Determine the [x, y] coordinate at the center of the cell enclosing the given text.  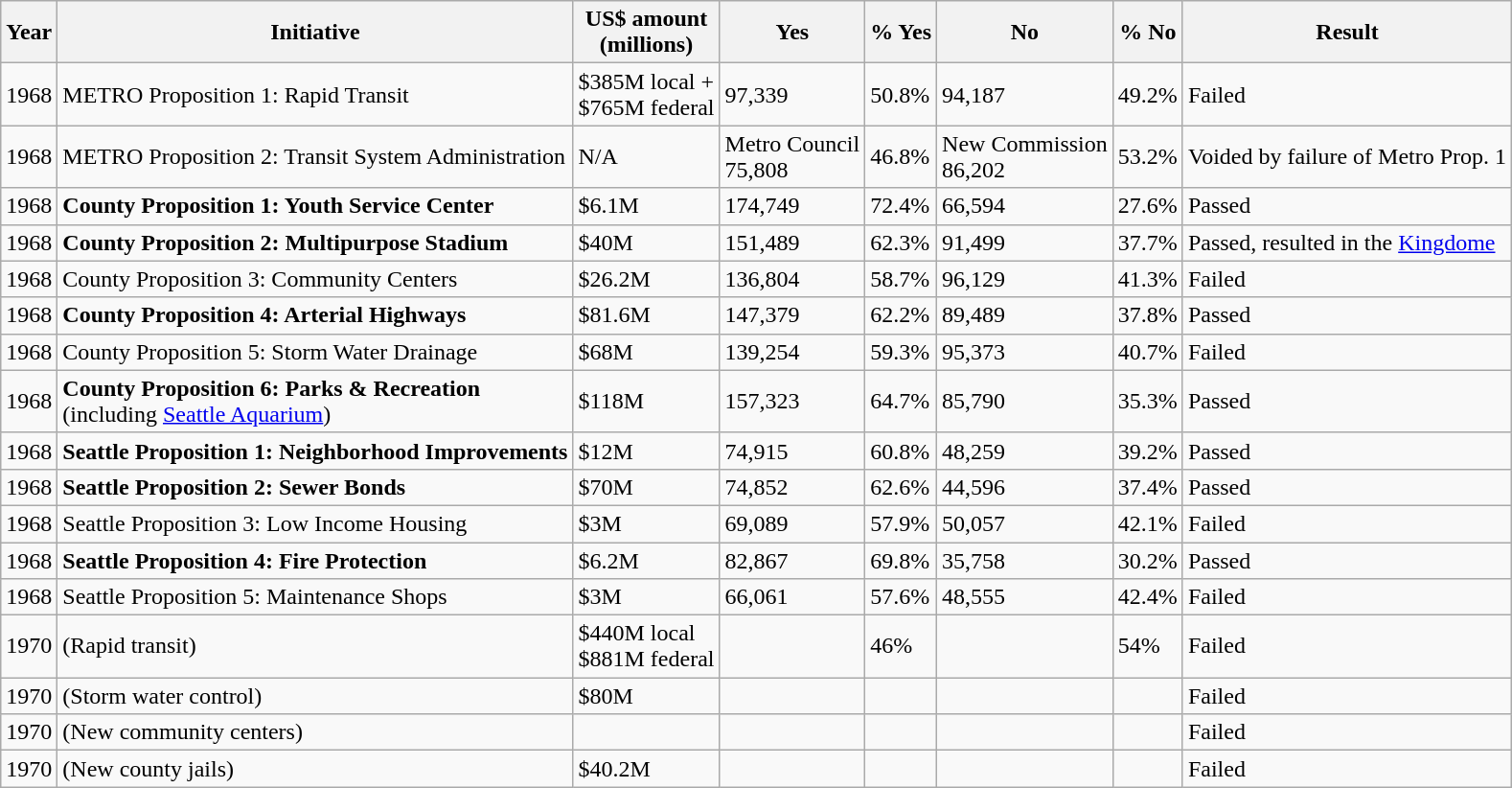
County Proposition 4: Arterial Highways [315, 315]
64.7% [901, 401]
New Commission86,202 [1025, 157]
METRO Proposition 2: Transit System Administration [315, 157]
Yes [792, 33]
% Yes [901, 33]
60.8% [901, 451]
$118M [646, 401]
44,596 [1025, 487]
151,489 [792, 243]
Year [29, 33]
$385M local +$765M federal [646, 94]
62.6% [901, 487]
48,555 [1025, 597]
50.8% [901, 94]
40.7% [1148, 352]
County Proposition 1: Youth Service Center [315, 206]
72.4% [901, 206]
96,129 [1025, 279]
42.4% [1148, 597]
62.3% [901, 243]
County Proposition 3: Community Centers [315, 279]
US$ amount(millions) [646, 33]
95,373 [1025, 352]
$6.2M [646, 561]
N/A [646, 157]
METRO Proposition 1: Rapid Transit [315, 94]
Seattle Proposition 2: Sewer Bonds [315, 487]
58.7% [901, 279]
(Storm water control) [315, 696]
Initiative [315, 33]
27.6% [1148, 206]
50,057 [1025, 523]
66,061 [792, 597]
$70M [646, 487]
County Proposition 6: Parks & Recreation(including Seattle Aquarium) [315, 401]
$80M [646, 696]
(New county jails) [315, 769]
74,852 [792, 487]
54% [1148, 646]
$40M [646, 243]
59.3% [901, 352]
Seattle Proposition 5: Maintenance Shops [315, 597]
136,804 [792, 279]
Seattle Proposition 3: Low Income Housing [315, 523]
139,254 [792, 352]
62.2% [901, 315]
74,915 [792, 451]
94,187 [1025, 94]
$12M [646, 451]
35,758 [1025, 561]
Passed, resulted in the Kingdome [1347, 243]
County Proposition 5: Storm Water Drainage [315, 352]
147,379 [792, 315]
91,499 [1025, 243]
49.2% [1148, 94]
Metro Council75,808 [792, 157]
69,089 [792, 523]
37.7% [1148, 243]
$6.1M [646, 206]
66,594 [1025, 206]
48,259 [1025, 451]
Result [1347, 33]
46.8% [901, 157]
89,489 [1025, 315]
174,749 [792, 206]
No [1025, 33]
97,339 [792, 94]
82,867 [792, 561]
53.2% [1148, 157]
$40.2M [646, 769]
% No [1148, 33]
$26.2M [646, 279]
30.2% [1148, 561]
69.8% [901, 561]
Seattle Proposition 4: Fire Protection [315, 561]
(New community centers) [315, 732]
57.9% [901, 523]
37.8% [1148, 315]
85,790 [1025, 401]
(Rapid transit) [315, 646]
46% [901, 646]
57.6% [901, 597]
41.3% [1148, 279]
$81.6M [646, 315]
42.1% [1148, 523]
Seattle Proposition 1: Neighborhood Improvements [315, 451]
Voided by failure of Metro Prop. 1 [1347, 157]
$68M [646, 352]
39.2% [1148, 451]
157,323 [792, 401]
$440M local$881M federal [646, 646]
35.3% [1148, 401]
County Proposition 2: Multipurpose Stadium [315, 243]
37.4% [1148, 487]
